Capture the cell that displays the provided text and extract its (X, Y) central coordinate. 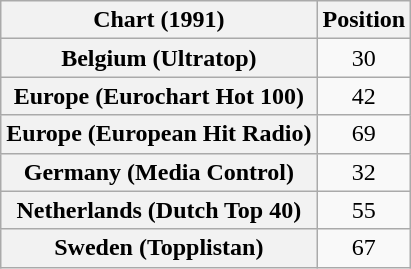
42 (364, 96)
55 (364, 210)
Chart (1991) (159, 20)
Position (364, 20)
Europe (European Hit Radio) (159, 134)
30 (364, 58)
Europe (Eurochart Hot 100) (159, 96)
Netherlands (Dutch Top 40) (159, 210)
32 (364, 172)
69 (364, 134)
Belgium (Ultratop) (159, 58)
Sweden (Topplistan) (159, 248)
67 (364, 248)
Germany (Media Control) (159, 172)
